For the text-containing cell, return its midpoint in (X, Y) coordinate format. 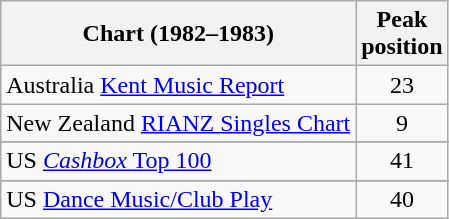
US Dance Music/Club Play (178, 199)
40 (402, 199)
23 (402, 85)
Peakposition (402, 34)
9 (402, 123)
New Zealand RIANZ Singles Chart (178, 123)
41 (402, 161)
Australia Kent Music Report (178, 85)
Chart (1982–1983) (178, 34)
US Cashbox Top 100 (178, 161)
